Output the [x, y] coordinate of the center of the cell containing the given text.  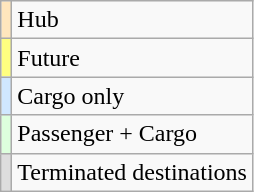
Terminated destinations [132, 172]
Cargo only [132, 96]
Hub [132, 20]
Passenger + Cargo [132, 134]
Future [132, 58]
